Pinpoint the cell where the given text exists, returning its [x, y] midpoint coordinate. 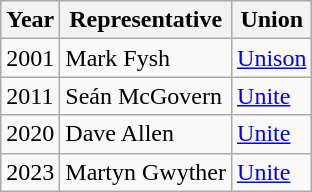
2023 [30, 172]
Representative [146, 20]
2020 [30, 134]
2001 [30, 58]
Seán McGovern [146, 96]
Dave Allen [146, 134]
Year [30, 20]
Union [272, 20]
Martyn Gwyther [146, 172]
Mark Fysh [146, 58]
2011 [30, 96]
Unison [272, 58]
